Output the [x, y] coordinate of the center of the cell containing the given text.  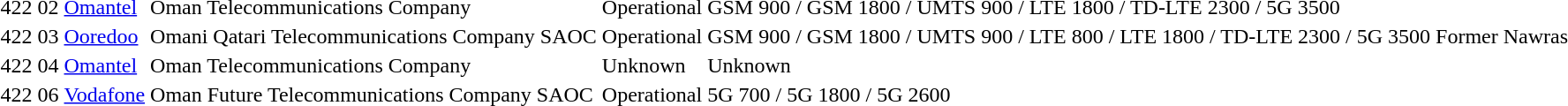
Omani Qatari Telecommunications Company SAOC [374, 36]
Operational [652, 36]
04 [48, 65]
Omantel [104, 65]
GSM 900 / GSM 1800 / UMTS 900 / LTE 800 / LTE 1800 / TD-LTE 2300 / 5G 3500 [1069, 36]
03 [48, 36]
Ooredoo [104, 36]
Oman Telecommunications Company [374, 65]
